Extract the (X, Y) coordinate from the center of the cell holding the provided text.  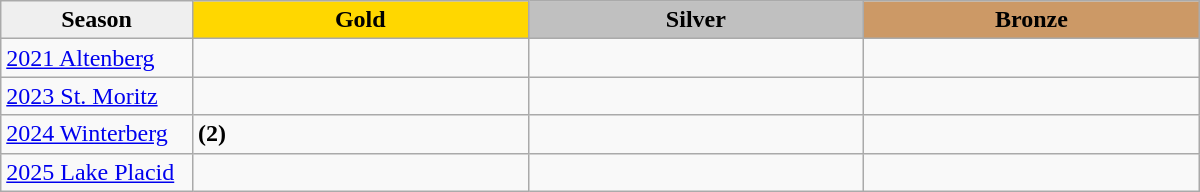
Gold (360, 20)
Bronze (1032, 20)
2021 Altenberg (97, 58)
2025 Lake Placid (97, 172)
Season (97, 20)
(2) (360, 134)
2023 St. Moritz (97, 96)
2024 Winterberg (97, 134)
Silver (696, 20)
